Return (X, Y) of the center of cell containing provided text 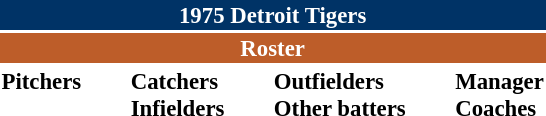
Roster (272, 48)
1975 Detroit Tigers (272, 15)
